Capture the cell that displays the provided text and extract its [X, Y] central coordinate. 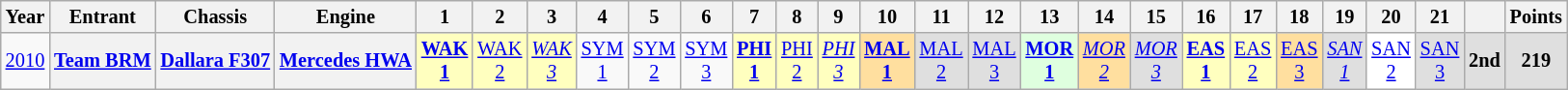
EAS1 [1205, 61]
SYM2 [654, 61]
11 [941, 16]
Points [1536, 16]
SAN1 [1344, 61]
Chassis [214, 16]
7 [754, 16]
Team BRM [102, 61]
2010 [25, 61]
Dallara F307 [214, 61]
WAK2 [500, 61]
PHI3 [839, 61]
MOR2 [1104, 61]
17 [1253, 16]
6 [706, 16]
SYM1 [603, 61]
EAS2 [1253, 61]
Year [25, 16]
4 [603, 16]
SYM3 [706, 61]
PHI2 [797, 61]
19 [1344, 16]
SAN2 [1391, 61]
219 [1536, 61]
MOR3 [1156, 61]
5 [654, 16]
16 [1205, 16]
10 [887, 16]
Entrant [102, 16]
21 [1440, 16]
20 [1391, 16]
13 [1049, 16]
MAL3 [995, 61]
3 [552, 16]
Engine [345, 16]
Mercedes HWA [345, 61]
WAK3 [552, 61]
15 [1156, 16]
1 [445, 16]
9 [839, 16]
14 [1104, 16]
12 [995, 16]
2 [500, 16]
EAS3 [1299, 61]
8 [797, 16]
WAK1 [445, 61]
MOR1 [1049, 61]
SAN3 [1440, 61]
18 [1299, 16]
2nd [1485, 61]
PHI1 [754, 61]
MAL2 [941, 61]
MAL1 [887, 61]
